Find where the given text appears and provide that cell's center as (X, Y) coordinate. 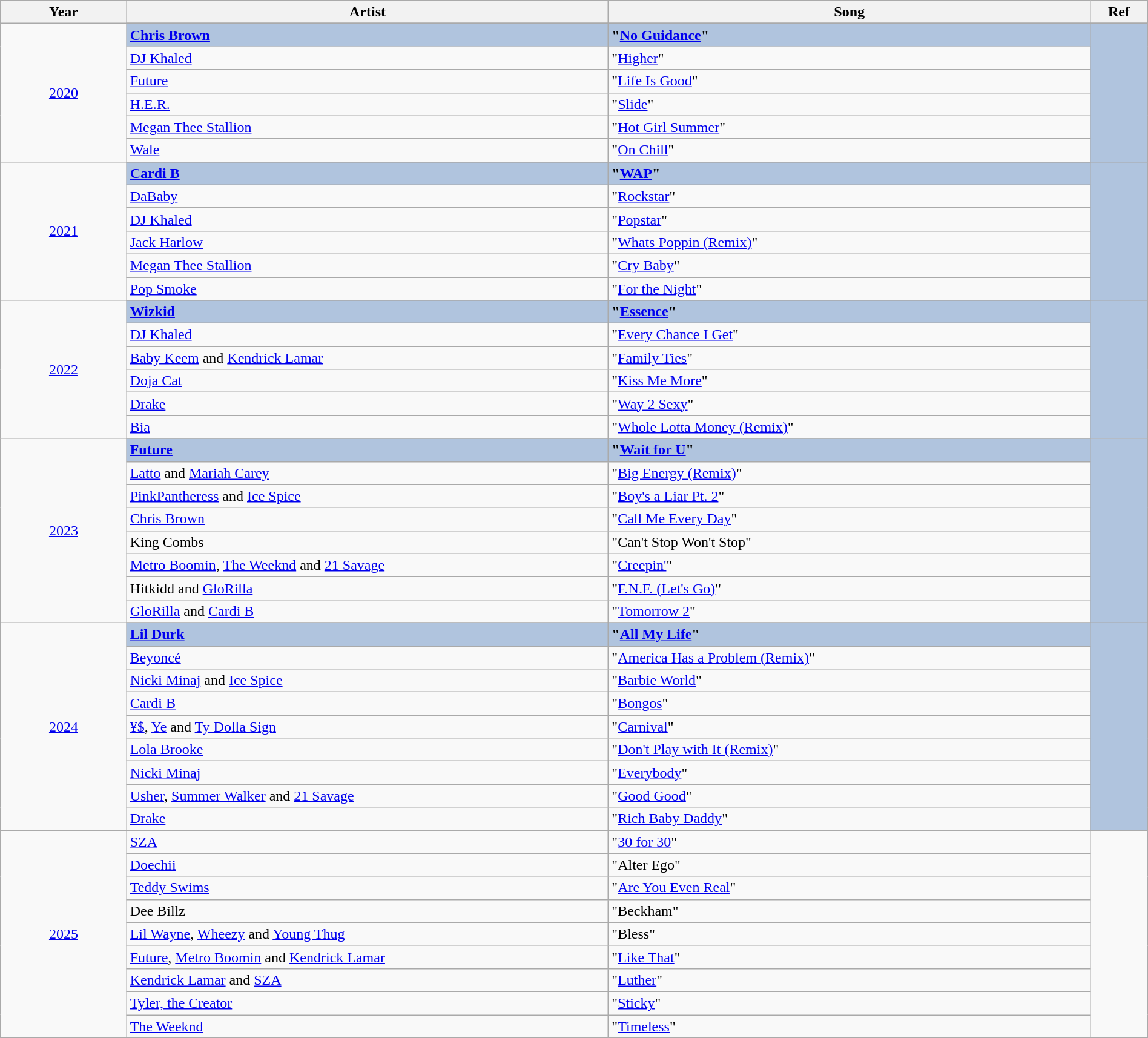
Lil Durk (368, 634)
Year (64, 12)
2024 (64, 727)
Teddy Swims (368, 888)
"30 for 30" (849, 842)
The Weeknd (368, 1026)
"Rockstar" (849, 196)
"Popstar" (849, 219)
Beyoncé (368, 657)
"All My Life" (849, 634)
Hitkidd and GloRilla (368, 588)
"Timeless" (849, 1026)
Bia (368, 427)
Nicki Minaj and Ice Spice (368, 681)
"Like That" (849, 957)
Future, Metro Boomin and Kendrick Lamar (368, 957)
¥$, Ye and Ty Dolla Sign (368, 727)
"Sticky" (849, 1003)
Dee Billz (368, 911)
"Alter Ego" (849, 865)
DaBaby (368, 196)
Jack Harlow (368, 242)
Metro Boomin, The Weeknd and 21 Savage (368, 565)
"Cry Baby" (849, 265)
Artist (368, 12)
Wizkid (368, 312)
Wale (368, 150)
2025 (64, 934)
"Essence" (849, 312)
SZA (368, 842)
Baby Keem and Kendrick Lamar (368, 358)
Latto and Mariah Carey (368, 473)
Lola Brooke (368, 750)
"Barbie World" (849, 681)
"Carnival" (849, 727)
Doja Cat (368, 381)
"For the Night" (849, 289)
GloRilla and Cardi B (368, 611)
"F.N.F. (Let's Go)" (849, 588)
"Tomorrow 2" (849, 611)
Usher, Summer Walker and 21 Savage (368, 796)
"No Guidance" (849, 35)
"Call Me Every Day" (849, 519)
"Creepin'" (849, 565)
Song (849, 12)
Ref (1119, 12)
Kendrick Lamar and SZA (368, 980)
"Wait for U" (849, 450)
"Can't Stop Won't Stop" (849, 542)
"Beckham" (849, 911)
"Bongos" (849, 704)
"Rich Baby Daddy" (849, 819)
"Luther" (849, 980)
"Whats Poppin (Remix)" (849, 242)
"Whole Lotta Money (Remix)" (849, 427)
2023 (64, 531)
"Life Is Good" (849, 81)
King Combs (368, 542)
Tyler, the Creator (368, 1003)
"Way 2 Sexy" (849, 404)
2021 (64, 231)
"Kiss Me More" (849, 381)
"Everybody" (849, 773)
PinkPantheress and Ice Spice (368, 496)
Lil Wayne, Wheezy and Young Thug (368, 934)
"Don't Play with It (Remix)" (849, 750)
"Are You Even Real" (849, 888)
Doechii (368, 865)
"America Has a Problem (Remix)" (849, 657)
Pop Smoke (368, 289)
"Big Energy (Remix)" (849, 473)
"Boy's a Liar Pt. 2" (849, 496)
"Slide" (849, 104)
"On Chill" (849, 150)
"Hot Girl Summer" (849, 127)
2020 (64, 93)
"Every Chance I Get" (849, 335)
Nicki Minaj (368, 773)
"Bless" (849, 934)
"Family Ties" (849, 358)
"WAP" (849, 173)
H.E.R. (368, 104)
2022 (64, 369)
"Good Good" (849, 796)
"Higher" (849, 58)
